Capture the cell that displays the provided text and extract its (x, y) central coordinate. 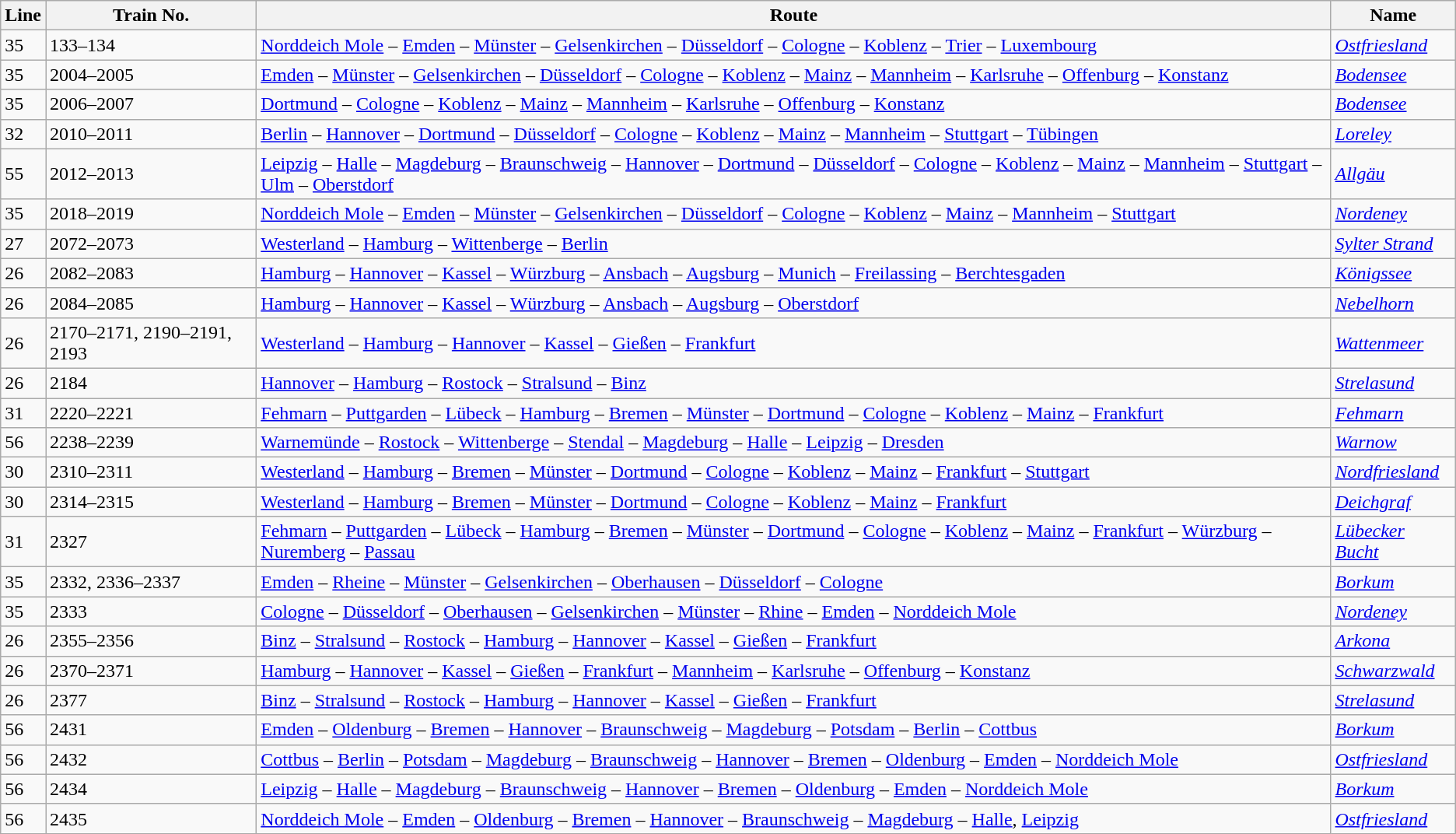
2327 (151, 541)
2370–2371 (151, 671)
2333 (151, 611)
Schwarzwald (1393, 671)
2220–2221 (151, 413)
Deichgraf (1393, 502)
Loreley (1393, 134)
27 (23, 244)
2332, 2336–2337 (151, 582)
Allgäu (1393, 174)
Westerland – Hamburg – Wittenberge – Berlin (793, 244)
Dortmund – Cologne – Koblenz – Mainz – Mannheim – Karlsruhe – Offenburg – Konstanz (793, 104)
Emden – Rheine – Münster – Gelsenkirchen – Oberhausen – Düsseldorf – Cologne (793, 582)
Lübecker Bucht (1393, 541)
2004–2005 (151, 75)
2012–2013 (151, 174)
32 (23, 134)
2238–2239 (151, 443)
Westerland – Hamburg – Bremen – Münster – Dortmund – Cologne – Koblenz – Mainz – Frankfurt – Stuttgart (793, 472)
Emden – Münster – Gelsenkirchen – Düsseldorf – Cologne – Koblenz – Mainz – Mannheim – Karlsruhe – Offenburg – Konstanz (793, 75)
Hannover – Hamburg – Rostock – Stralsund – Binz (793, 383)
2431 (151, 730)
Warnemünde – Rostock – Wittenberge – Stendal – Magdeburg – Halle – Leipzig – Dresden (793, 443)
Leipzig – Halle – Magdeburg – Braunschweig – Hannover – Bremen – Oldenburg – Emden – Norddeich Mole (793, 789)
2006–2007 (151, 104)
Königssee (1393, 273)
Fehmarn – Puttgarden – Lübeck – Hamburg – Bremen – Münster – Dortmund – Cologne – Koblenz – Mainz – Frankfurt (793, 413)
55 (23, 174)
Westerland – Hamburg – Bremen – Münster – Dortmund – Cologne – Koblenz – Mainz – Frankfurt (793, 502)
Hamburg – Hannover – Kassel – Würzburg – Ansbach – Augsburg – Munich – Freilassing – Berchtesgaden (793, 273)
2435 (151, 818)
Hamburg – Hannover – Kassel – Würzburg – Ansbach – Augsburg – Oberstdorf (793, 303)
2432 (151, 759)
Norddeich Mole – Emden – Oldenburg – Bremen – Hannover – Braunschweig – Magdeburg – Halle, Leipzig (793, 818)
2434 (151, 789)
Warnow (1393, 443)
Sylter Strand (1393, 244)
Norddeich Mole – Emden – Münster – Gelsenkirchen – Düsseldorf – Cologne – Koblenz – Mainz – Mannheim – Stuttgart (793, 214)
2018–2019 (151, 214)
Fehmarn (1393, 413)
Arkona (1393, 641)
2377 (151, 700)
2355–2356 (151, 641)
Fehmarn – Puttgarden – Lübeck – Hamburg – Bremen – Münster – Dortmund – Cologne – Koblenz – Mainz – Frankfurt – Würzburg – Nuremberg – Passau (793, 541)
Train No. (151, 16)
Berlin – Hannover – Dortmund – Düsseldorf – Cologne – Koblenz – Mainz – Mannheim – Stuttgart – Tübingen (793, 134)
2314–2315 (151, 502)
133–134 (151, 45)
Cottbus – Berlin – Potsdam – Magdeburg – Braunschweig – Hannover – Bremen – Oldenburg – Emden – Norddeich Mole (793, 759)
Wattenmeer (1393, 342)
Cologne – Düsseldorf – Oberhausen – Gelsenkirchen – Münster – Rhine – Emden – Norddeich Mole (793, 611)
2010–2011 (151, 134)
Line (23, 16)
Westerland – Hamburg – Hannover – Kassel – Gießen – Frankfurt (793, 342)
Leipzig – Halle – Magdeburg – Braunschweig – Hannover – Dortmund – Düsseldorf – Cologne – Koblenz – Mainz – Mannheim – Stuttgart – Ulm – Oberstdorf (793, 174)
2084–2085 (151, 303)
Nebelhorn (1393, 303)
Norddeich Mole – Emden – Münster – Gelsenkirchen – Düsseldorf – Cologne – Koblenz – Trier – Luxembourg (793, 45)
Nordfriesland (1393, 472)
Hamburg – Hannover – Kassel – Gießen – Frankfurt – Mannheim – Karlsruhe – Offenburg – Konstanz (793, 671)
Name (1393, 16)
2170–2171, 2190–2191, 2193 (151, 342)
2184 (151, 383)
2310–2311 (151, 472)
Route (793, 16)
2082–2083 (151, 273)
Emden – Oldenburg – Bremen – Hannover – Braunschweig – Magdeburg – Potsdam – Berlin – Cottbus (793, 730)
2072–2073 (151, 244)
